From the cell containing the given text, extract its center point as [X, Y] coordinate. 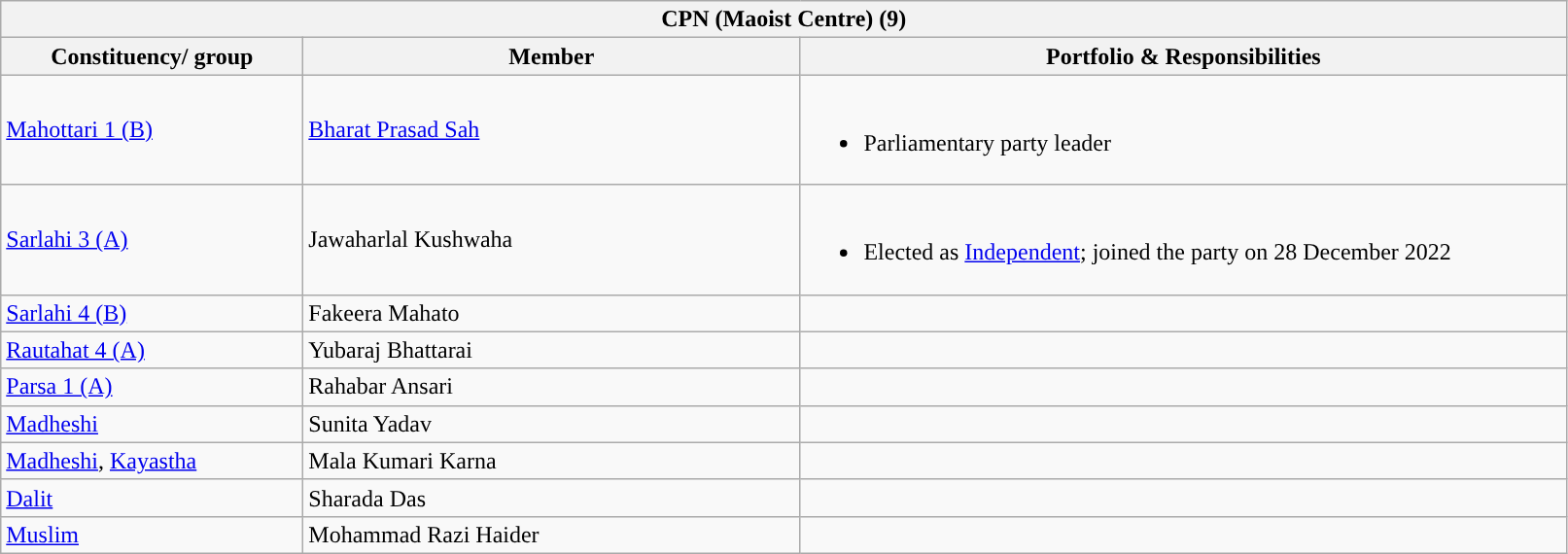
Rautahat 4 (A) [152, 350]
Parliamentary party leader [1184, 130]
Sarlahi 3 (A) [152, 239]
Muslim [152, 535]
Constituency/ group [152, 56]
CPN (Maoist Centre) (9) [784, 19]
Sunita Yadav [552, 424]
Rahabar Ansari [552, 387]
Fakeera Mahato [552, 313]
Sarlahi 4 (B) [152, 313]
Mala Kumari Karna [552, 461]
Madheshi, Kayastha [152, 461]
Member [552, 56]
Portfolio & Responsibilities [1184, 56]
Elected as Independent; joined the party on 28 December 2022 [1184, 239]
Parsa 1 (A) [152, 387]
Madheshi [152, 424]
Sharada Das [552, 498]
Yubaraj Bhattarai [552, 350]
Jawaharlal Kushwaha [552, 239]
Mahottari 1 (B) [152, 130]
Dalit [152, 498]
Mohammad Razi Haider [552, 535]
Bharat Prasad Sah [552, 130]
